Return the [x, y] coordinate for the center point of the cell that contains the specified text.  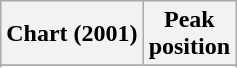
Chart (2001) [72, 34]
Peakposition [189, 34]
